Capture the cell that displays the provided text and extract its (x, y) central coordinate. 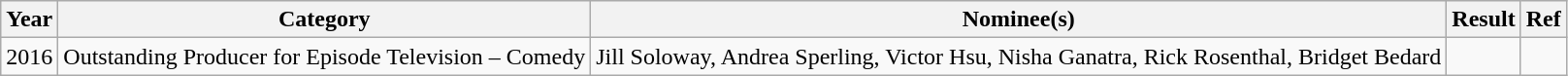
Outstanding Producer for Episode Television – Comedy (324, 57)
Ref (1543, 19)
Result (1484, 19)
Year (29, 19)
Category (324, 19)
Nominee(s) (1019, 19)
Jill Soloway, Andrea Sperling, Victor Hsu, Nisha Ganatra, Rick Rosenthal, Bridget Bedard (1019, 57)
2016 (29, 57)
